Locate the cell with the specified text and output its [x, y] center coordinate. 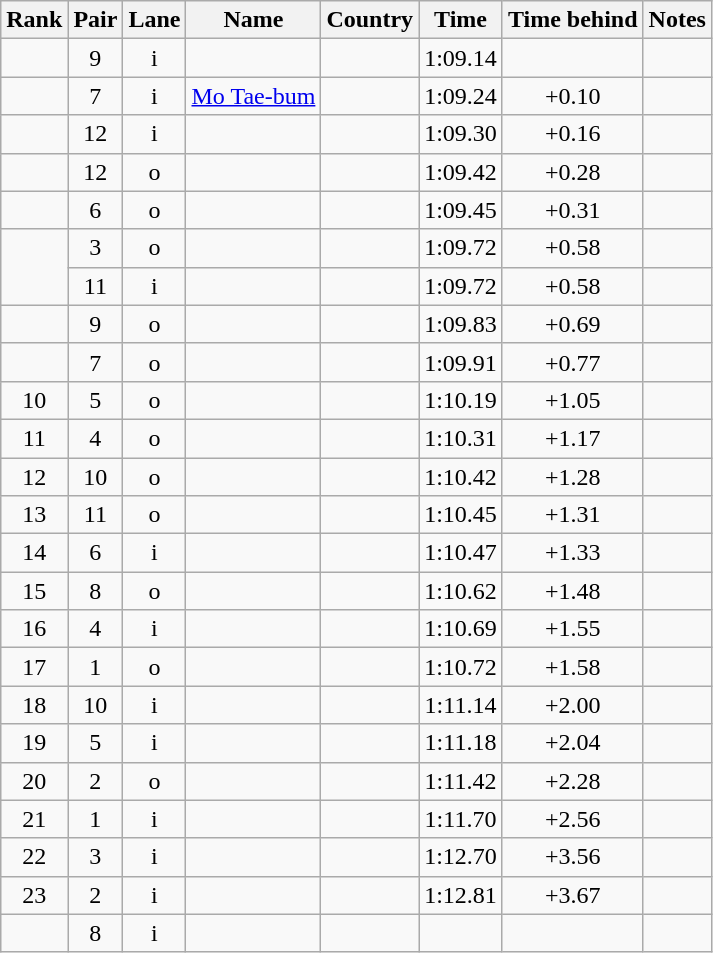
1:09.24 [461, 96]
1:09.14 [461, 58]
Rank [34, 20]
17 [34, 667]
Lane [154, 20]
1:10.42 [461, 477]
+2.28 [572, 781]
1:09.45 [461, 210]
18 [34, 705]
+1.48 [572, 591]
+1.55 [572, 629]
Pair [96, 20]
+0.31 [572, 210]
+2.04 [572, 743]
1:10.62 [461, 591]
1:09.91 [461, 362]
21 [34, 819]
+3.67 [572, 895]
20 [34, 781]
1:09.30 [461, 134]
+0.16 [572, 134]
+2.00 [572, 705]
1:12.81 [461, 895]
+3.56 [572, 857]
15 [34, 591]
+0.10 [572, 96]
22 [34, 857]
13 [34, 515]
1:09.83 [461, 324]
1:09.42 [461, 172]
1:12.70 [461, 857]
Country [370, 20]
1:10.69 [461, 629]
1:10.31 [461, 438]
23 [34, 895]
+1.33 [572, 553]
Time behind [572, 20]
Time [461, 20]
Name [254, 20]
+1.17 [572, 438]
+1.58 [572, 667]
19 [34, 743]
16 [34, 629]
1:10.72 [461, 667]
Mo Tae-bum [254, 96]
+0.28 [572, 172]
1:10.19 [461, 400]
+1.05 [572, 400]
+1.31 [572, 515]
14 [34, 553]
1:11.70 [461, 819]
+1.28 [572, 477]
1:10.45 [461, 515]
+0.77 [572, 362]
1:11.18 [461, 743]
1:11.14 [461, 705]
Notes [677, 20]
1:11.42 [461, 781]
1:10.47 [461, 553]
+0.69 [572, 324]
+2.56 [572, 819]
